Return (x, y) of the center of cell containing provided text 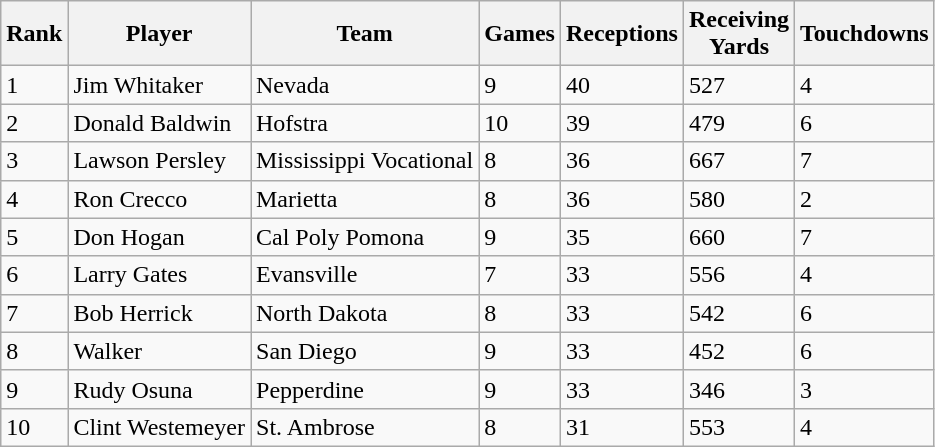
ReceivingYards (738, 34)
39 (622, 123)
Marietta (364, 199)
667 (738, 161)
479 (738, 123)
Touchdowns (865, 34)
660 (738, 237)
Lawson Persley (160, 161)
Mississippi Vocational (364, 161)
31 (622, 427)
Evansville (364, 275)
Ron Crecco (160, 199)
Receptions (622, 34)
5 (34, 237)
Hofstra (364, 123)
1 (34, 85)
542 (738, 313)
Bob Herrick (160, 313)
Jim Whitaker (160, 85)
Rank (34, 34)
Larry Gates (160, 275)
553 (738, 427)
St. Ambrose (364, 427)
Team (364, 34)
Pepperdine (364, 389)
Rudy Osuna (160, 389)
452 (738, 351)
Cal Poly Pomona (364, 237)
Nevada (364, 85)
35 (622, 237)
San Diego (364, 351)
Games (520, 34)
556 (738, 275)
527 (738, 85)
346 (738, 389)
North Dakota (364, 313)
Don Hogan (160, 237)
580 (738, 199)
Player (160, 34)
Clint Westemeyer (160, 427)
40 (622, 85)
Donald Baldwin (160, 123)
Walker (160, 351)
